Pinpoint the cell where the given text exists, returning its (X, Y) midpoint coordinate. 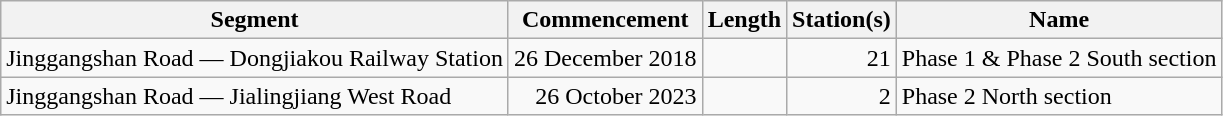
26 December 2018 (605, 58)
26 October 2023 (605, 96)
Segment (255, 20)
Name (1059, 20)
Length (744, 20)
Jinggangshan Road — Dongjiakou Railway Station (255, 58)
Commencement (605, 20)
Phase 2 North section (1059, 96)
Jinggangshan Road — Jialingjiang West Road (255, 96)
2 (842, 96)
21 (842, 58)
Phase 1 & Phase 2 South section (1059, 58)
Station(s) (842, 20)
